Locate the cell with the specified text and output its (X, Y) center coordinate. 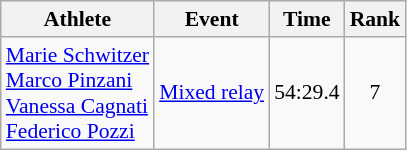
Time (306, 19)
Marie SchwitzerMarco PinzaniVanessa CagnatiFederico Pozzi (78, 93)
Event (212, 19)
7 (376, 93)
Mixed relay (212, 93)
Rank (376, 19)
54:29.4 (306, 93)
Athlete (78, 19)
